Return (X, Y) of the center of cell containing provided text 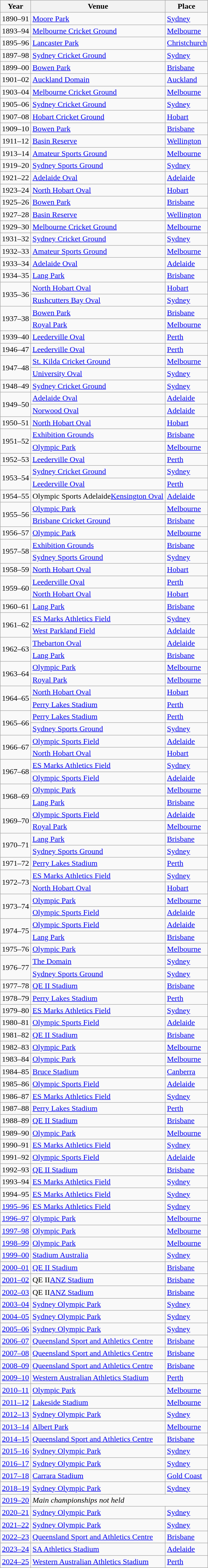
1925–26 (15, 202)
2020–21 (15, 1512)
Year (15, 6)
Moore Park (98, 19)
2023–24 (15, 1549)
1958–59 (15, 570)
2009–10 (15, 1378)
1905–06 (15, 104)
1937–38 (15, 318)
Canberra (186, 1072)
University Oval (98, 374)
1991–92 (15, 1158)
1953–54 (15, 478)
1890–91 (15, 19)
1935–36 (15, 294)
1998–99 (15, 1243)
1955–56 (15, 514)
1984–85 (15, 1072)
2013–14 (15, 1427)
1976–77 (15, 968)
1899–00 (15, 68)
2003–04 (15, 1304)
Lancaster Park (98, 43)
1971–72 (15, 863)
1929–30 (15, 227)
2017–18 (15, 1476)
2021–22 (15, 1525)
1961–62 (15, 625)
1994–95 (15, 1194)
1985–86 (15, 1084)
1948–49 (15, 386)
Olympic Sports AdelaideKensington Oval (98, 496)
1934–35 (15, 276)
2024–25 (15, 1562)
1921–22 (15, 178)
1893–94 (15, 31)
Venue (98, 6)
Rushcutters Bay Oval (98, 300)
1946–47 (15, 349)
1956–57 (15, 533)
1968–69 (15, 796)
2022–23 (15, 1537)
1923–24 (15, 190)
1973–74 (15, 906)
1979–80 (15, 1010)
Carrara Stadium (98, 1476)
1982–83 (15, 1047)
1952–53 (15, 459)
1963–64 (15, 674)
2015–16 (15, 1451)
1996–97 (15, 1219)
Christchurch (186, 43)
1977–78 (15, 986)
Lakeside Stadium (98, 1402)
2006–07 (15, 1341)
1970–71 (15, 845)
1960–61 (15, 606)
1927–28 (15, 215)
2019–20 (15, 1500)
1987–88 (15, 1108)
1997–98 (15, 1231)
Bruce Stadium (98, 1072)
Gold Coast (186, 1476)
1933–34 (15, 263)
2008–09 (15, 1366)
1986–87 (15, 1096)
Auckland (186, 80)
1964–65 (15, 698)
1901–02 (15, 80)
1999–00 (15, 1255)
1911–12 (15, 141)
2001–02 (15, 1280)
1989–90 (15, 1133)
1947–48 (15, 368)
2012–13 (15, 1415)
1966–67 (15, 747)
1969–70 (15, 821)
1932–33 (15, 251)
1909–10 (15, 129)
Hobart Cricket Ground (98, 116)
1895–96 (15, 43)
West Parkland Field (98, 631)
Stadium Australia (98, 1255)
1919–20 (15, 166)
Albert Park (98, 1427)
1992–93 (15, 1170)
1965–66 (15, 723)
1931–32 (15, 239)
1959–60 (15, 588)
1903–04 (15, 92)
1978–79 (15, 998)
2011–12 (15, 1402)
2007–08 (15, 1353)
2004–05 (15, 1316)
1972–73 (15, 882)
1975–76 (15, 949)
2018–19 (15, 1488)
Thebarton Oval (98, 643)
Auckland Domain (98, 80)
1957–58 (15, 551)
2014–15 (15, 1439)
Main championships not held (119, 1500)
1907–08 (15, 116)
1981–82 (15, 1035)
Norwood Oval (98, 410)
SA Athletics Stadium (98, 1549)
1951–52 (15, 441)
1993–94 (15, 1182)
2016–17 (15, 1463)
1954–55 (15, 496)
2002–03 (15, 1292)
1974–75 (15, 931)
Place (186, 6)
1980–81 (15, 1023)
St. Kilda Cricket Ground (98, 362)
1950–51 (15, 423)
1949–50 (15, 404)
Brisbane Cricket Ground (98, 521)
1983–84 (15, 1059)
The Domain (98, 962)
1990–91 (15, 1145)
1897–98 (15, 55)
1995–96 (15, 1206)
1962–63 (15, 649)
1988–89 (15, 1121)
1913–14 (15, 153)
2005–06 (15, 1329)
1967–68 (15, 772)
2010–11 (15, 1390)
2000–01 (15, 1268)
1939–40 (15, 337)
